Return the [x, y] coordinate for the center point of the cell that contains the specified text.  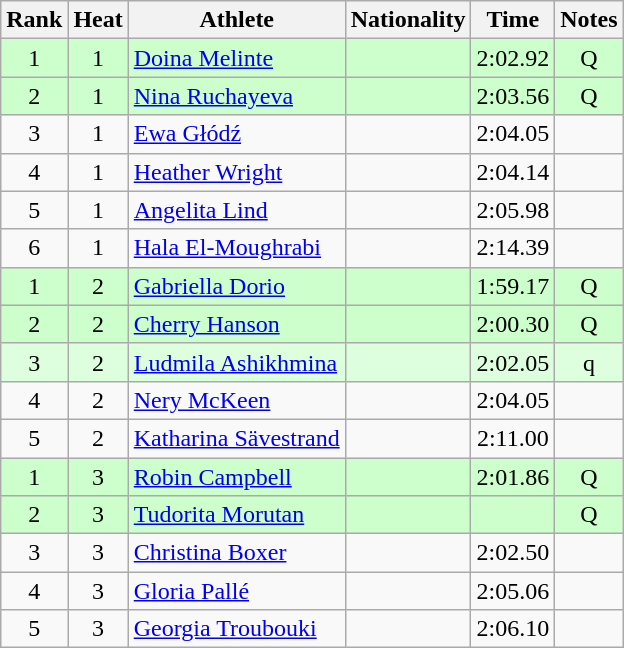
Cherry Hanson [236, 324]
1:59.17 [513, 286]
Gloria Pallé [236, 591]
q [589, 362]
2:05.06 [513, 591]
2:02.92 [513, 58]
Time [513, 20]
2:05.98 [513, 210]
Rank [34, 20]
Athlete [236, 20]
Nery McKeen [236, 400]
Robin Campbell [236, 477]
2:02.05 [513, 362]
Doina Melinte [236, 58]
2:01.86 [513, 477]
Katharina Sävestrand [236, 438]
Notes [589, 20]
Christina Boxer [236, 553]
2:02.50 [513, 553]
2:00.30 [513, 324]
Hala El-Moughrabi [236, 248]
2:14.39 [513, 248]
6 [34, 248]
Nina Ruchayeva [236, 96]
Tudorita Morutan [236, 515]
2:04.14 [513, 172]
Georgia Troubouki [236, 629]
Heat [98, 20]
Gabriella Dorio [236, 286]
2:06.10 [513, 629]
Heather Wright [236, 172]
Ewa Głódź [236, 134]
2:11.00 [513, 438]
Ludmila Ashikhmina [236, 362]
2:03.56 [513, 96]
Nationality [408, 20]
Angelita Lind [236, 210]
